Return (X, Y) of the center of cell containing provided text 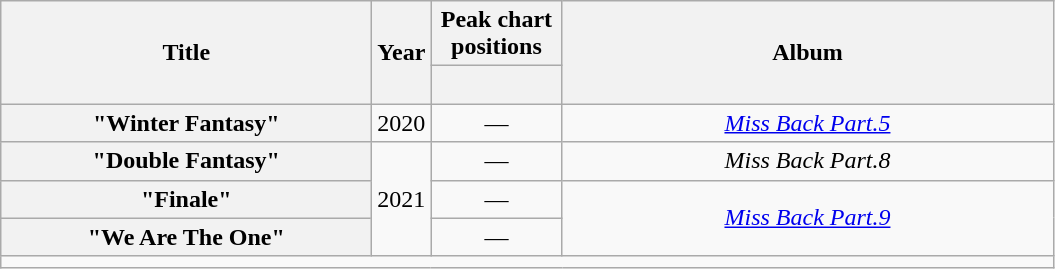
2020 (402, 123)
Title (186, 52)
Year (402, 52)
Album (808, 52)
2021 (402, 199)
"Winter Fantasy" (186, 123)
Peak chart positions (496, 34)
"We Are The One" (186, 237)
Miss Back Part.8 (808, 161)
Miss Back Part.9 (808, 218)
"Double Fantasy" (186, 161)
"Finale" (186, 199)
Miss Back Part.5 (808, 123)
